Find where the given text appears and provide that cell's center as (X, Y) coordinate. 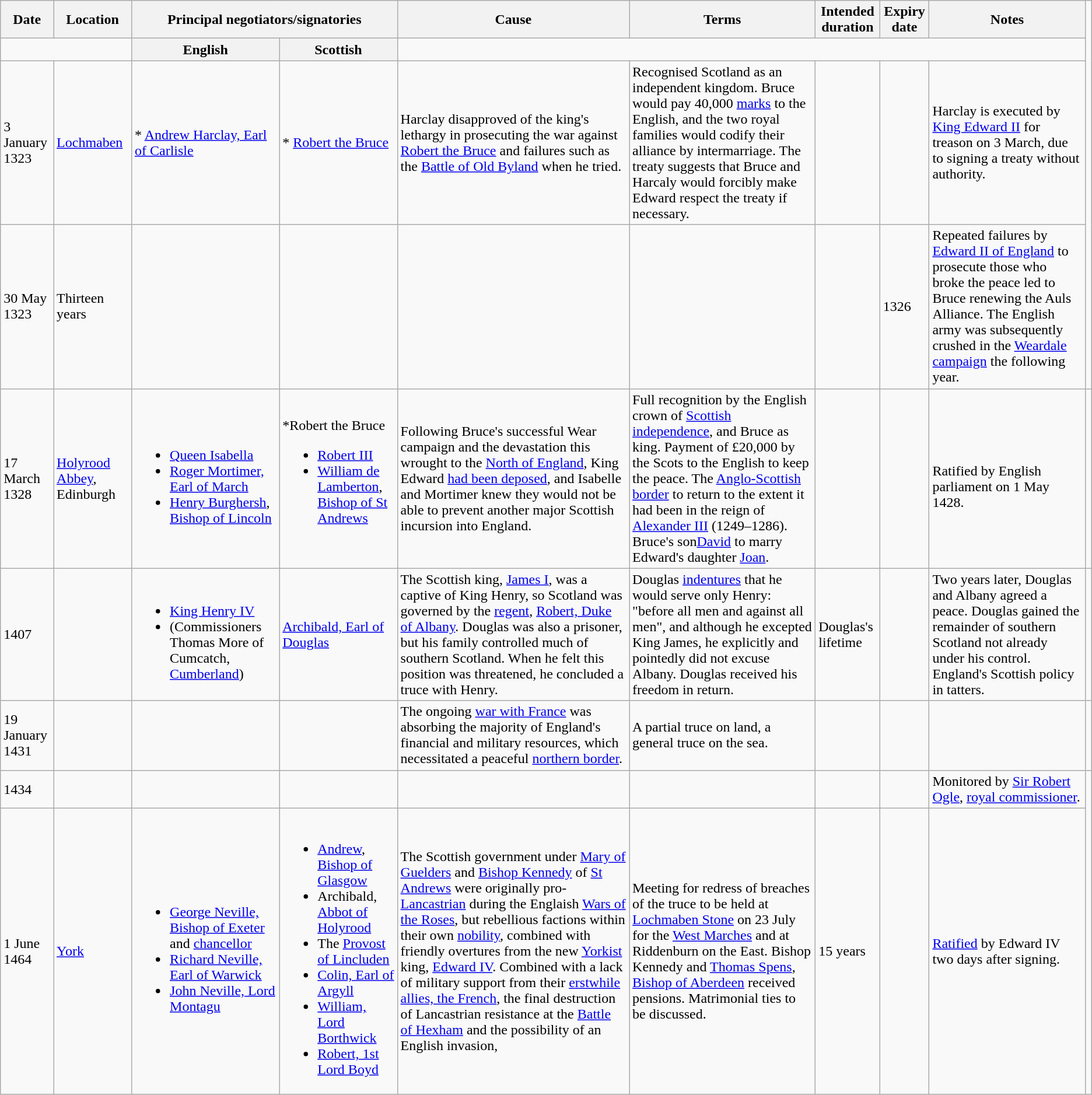
1407 (27, 635)
Cause (513, 20)
Douglas's lifetime (848, 635)
1434 (27, 789)
17 March 1328 (27, 478)
Terms (722, 20)
Scottish (338, 50)
* Andrew Harclay, Earl of Carlisle (205, 142)
Ratified by Edward IV two days after signing. (1007, 951)
A partial truce on land, a general truce on the sea. (722, 735)
Expiry date (904, 20)
Date (27, 20)
Holyrood Abbey, Edinburgh (93, 478)
1 June 1464 (27, 951)
19 January 1431 (27, 735)
Notes (1007, 20)
3 January 1323 (27, 142)
George Neville, Bishop of Exeter and chancellorRichard Neville, Earl of WarwickJohn Neville, Lord Montagu (205, 951)
15 years (848, 951)
King Henry IV(Commissioners Thomas More of Cumcatch, Cumberland) (205, 635)
English (205, 50)
Intended duration (848, 20)
Andrew, Bishop of GlasgowArchibald, Abbot of HolyroodThe Provost of LincludenColin, Earl of ArgyllWilliam, Lord BorthwickRobert, 1st Lord Boyd (338, 951)
Harclay is executed by King Edward II for treason on 3 March, due to signing a treaty without authority. (1007, 142)
Ratified by English parliament on 1 May 1428. (1007, 478)
Location (93, 20)
The ongoing war with France was absorbing the majority of England's financial and military resources, which necessitated a peaceful northern border. (513, 735)
1326 (904, 307)
York (93, 951)
Lochmaben (93, 142)
Archibald, Earl of Douglas (338, 635)
Thirteen years (93, 307)
Principal negotiators/signatories (265, 20)
Queen IsabellaRoger Mortimer, Earl of MarchHenry Burghersh, Bishop of Lincoln (205, 478)
Monitored by Sir Robert Ogle, royal commissioner. (1007, 789)
*Robert the BruceRobert IIIWilliam de Lamberton, Bishop of St Andrews (338, 478)
30 May 1323 (27, 307)
* Robert the Bruce (338, 142)
